Output the [X, Y] coordinate of the center of the cell containing the given text.  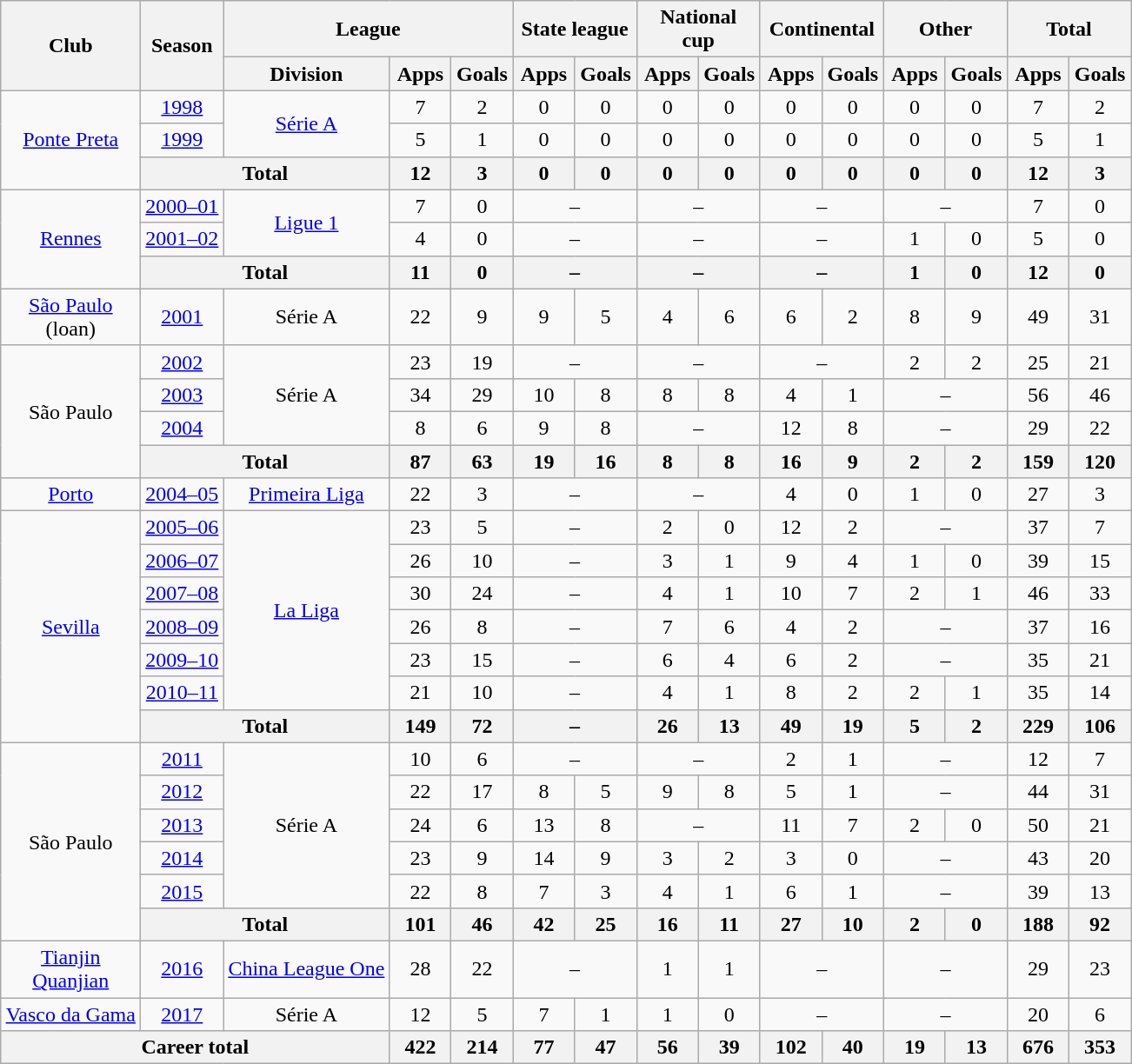
214 [482, 1047]
44 [1038, 792]
Porto [71, 495]
2002 [183, 362]
159 [1038, 462]
30 [421, 594]
Primeira Liga [306, 495]
2003 [183, 395]
63 [482, 462]
43 [1038, 858]
Other [945, 30]
101 [421, 924]
34 [421, 395]
2008–09 [183, 627]
149 [421, 726]
47 [605, 1047]
Season [183, 45]
1999 [183, 140]
28 [421, 968]
Rennes [71, 239]
2009–10 [183, 660]
17 [482, 792]
State league [575, 30]
188 [1038, 924]
2001–02 [183, 239]
676 [1038, 1047]
102 [791, 1047]
São Paulo (loan) [71, 316]
Ligue 1 [306, 223]
2001 [183, 316]
La Liga [306, 610]
50 [1038, 825]
Vasco da Gama [71, 1014]
2005–06 [183, 528]
42 [544, 924]
Ponte Preta [71, 140]
422 [421, 1047]
229 [1038, 726]
2012 [183, 792]
Continental [822, 30]
Tianjin Quanjian [71, 968]
120 [1101, 462]
China League One [306, 968]
2011 [183, 759]
2004–05 [183, 495]
National cup [698, 30]
2017 [183, 1014]
2013 [183, 825]
87 [421, 462]
Career total [195, 1047]
2004 [183, 428]
2006–07 [183, 561]
40 [852, 1047]
Club [71, 45]
Sevilla [71, 627]
2014 [183, 858]
2016 [183, 968]
72 [482, 726]
2007–08 [183, 594]
2010–11 [183, 693]
League [369, 30]
353 [1101, 1047]
77 [544, 1047]
Division [306, 74]
33 [1101, 594]
106 [1101, 726]
92 [1101, 924]
2015 [183, 891]
2000–01 [183, 206]
1998 [183, 107]
